Locate the cell with the specified text and output its [x, y] center coordinate. 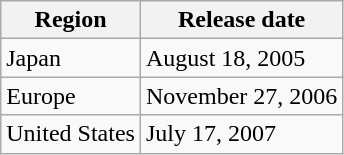
Japan [71, 58]
August 18, 2005 [241, 58]
Region [71, 20]
Release date [241, 20]
United States [71, 134]
November 27, 2006 [241, 96]
Europe [71, 96]
July 17, 2007 [241, 134]
